Locate the cell with the specified text and output its [x, y] center coordinate. 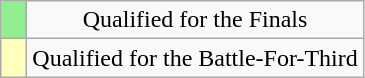
Qualified for the Battle-For-Third [195, 58]
Qualified for the Finals [195, 20]
